Identify which cell holds the provided text, then report its (X, Y) central coordinate. 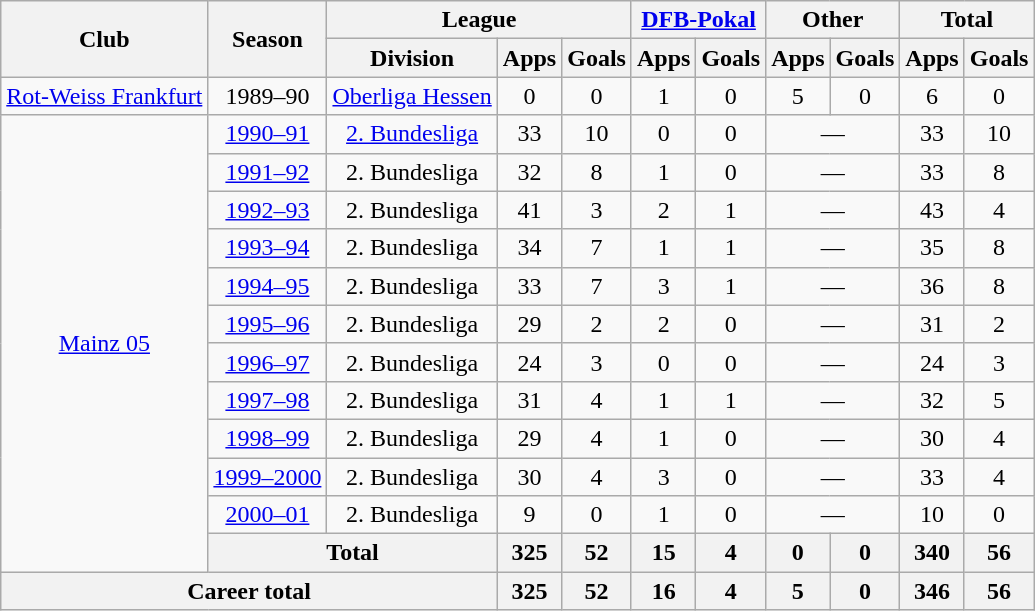
16 (663, 591)
Other (833, 20)
Rot-Weiss Frankfurt (104, 96)
1993–94 (268, 248)
1994–95 (268, 286)
Mainz 05 (104, 344)
1997–98 (268, 400)
34 (529, 248)
15 (663, 553)
Season (268, 39)
League (480, 20)
Oberliga Hessen (412, 96)
Division (412, 58)
1995–96 (268, 324)
1991–92 (268, 172)
43 (932, 210)
2000–01 (268, 515)
1999–2000 (268, 477)
1990–91 (268, 134)
DFB-Pokal (698, 20)
340 (932, 553)
Club (104, 39)
36 (932, 286)
9 (529, 515)
346 (932, 591)
1989–90 (268, 96)
6 (932, 96)
35 (932, 248)
1992–93 (268, 210)
1998–99 (268, 438)
Career total (250, 591)
41 (529, 210)
1996–97 (268, 362)
